Scan for the cell matching the given text and deliver its [x, y] coordinate at center. 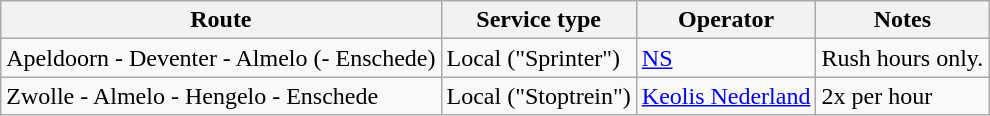
Keolis Nederland [726, 96]
NS [726, 58]
Service type [538, 20]
2x per hour [902, 96]
Local ("Stoptrein") [538, 96]
Rush hours only. [902, 58]
Operator [726, 20]
Notes [902, 20]
Route [221, 20]
Apeldoorn - Deventer - Almelo (- Enschede) [221, 58]
Local ("Sprinter") [538, 58]
Zwolle - Almelo - Hengelo - Enschede [221, 96]
